Capture the cell that displays the provided text and extract its (X, Y) central coordinate. 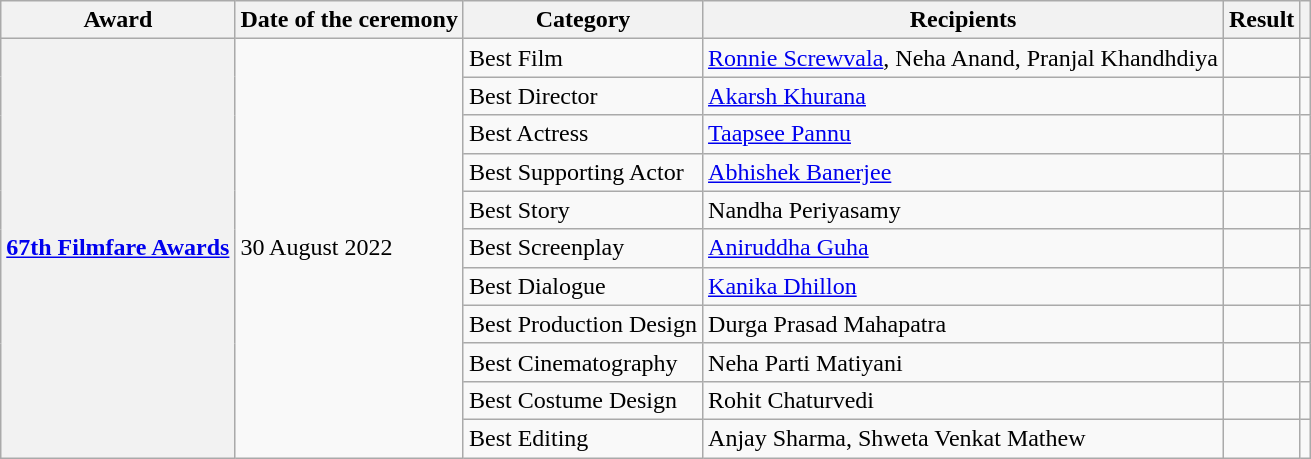
Abhishek Banerjee (964, 172)
Best Production Design (582, 324)
Aniruddha Guha (964, 248)
Best Actress (582, 134)
Ronnie Screwvala, Neha Anand, Pranjal Khandhdiya (964, 58)
Neha Parti Matiyani (964, 362)
Best Director (582, 96)
Best Dialogue (582, 286)
Rohit Chaturvedi (964, 400)
Best Cinematography (582, 362)
Best Film (582, 58)
Best Screenplay (582, 248)
Result (1261, 20)
Durga Prasad Mahapatra (964, 324)
67th Filmfare Awards (118, 248)
Recipients (964, 20)
Best Costume Design (582, 400)
Akarsh Khurana (964, 96)
Anjay Sharma, Shweta Venkat Mathew (964, 438)
30 August 2022 (350, 248)
Award (118, 20)
Best Supporting Actor (582, 172)
Kanika Dhillon (964, 286)
Date of the ceremony (350, 20)
Taapsee Pannu (964, 134)
Category (582, 20)
Best Editing (582, 438)
Best Story (582, 210)
Nandha Periyasamy (964, 210)
